Identify which cell holds the provided text, then report its [X, Y] central coordinate. 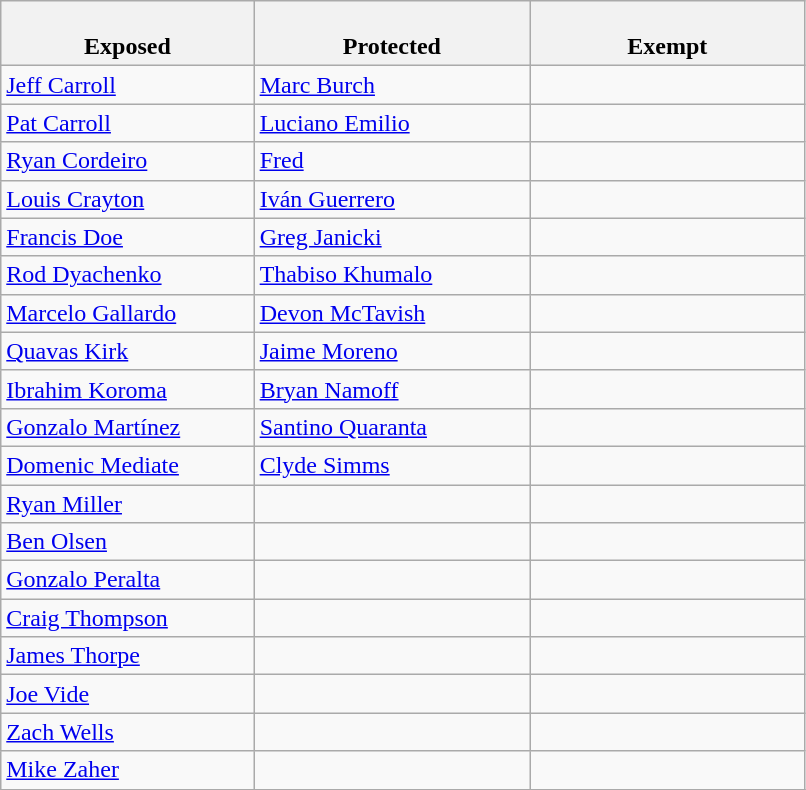
Pat Carroll [128, 123]
Exempt [668, 34]
Ibrahim Koroma [128, 389]
Ben Olsen [128, 542]
Louis Crayton [128, 199]
Ryan Miller [128, 503]
Zach Wells [128, 732]
Jaime Moreno [392, 351]
Greg Janicki [392, 237]
Quavas Kirk [128, 351]
Rod Dyachenko [128, 275]
James Thorpe [128, 656]
Joe Vide [128, 694]
Jeff Carroll [128, 85]
Fred [392, 161]
Devon McTavish [392, 313]
Marcelo Gallardo [128, 313]
Santino Quaranta [392, 427]
Clyde Simms [392, 465]
Bryan Namoff [392, 389]
Domenic Mediate [128, 465]
Exposed [128, 34]
Marc Burch [392, 85]
Craig Thompson [128, 618]
Thabiso Khumalo [392, 275]
Gonzalo Martínez [128, 427]
Luciano Emilio [392, 123]
Francis Doe [128, 237]
Ryan Cordeiro [128, 161]
Protected [392, 34]
Gonzalo Peralta [128, 580]
Iván Guerrero [392, 199]
Mike Zaher [128, 770]
